Extract the (X, Y) coordinate from the center of the cell holding the provided text.  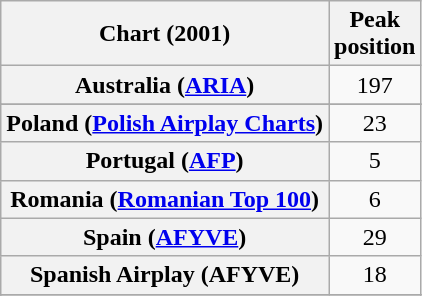
Chart (2001) (165, 34)
23 (375, 123)
6 (375, 199)
18 (375, 275)
Spanish Airplay (AFYVE) (165, 275)
197 (375, 85)
Spain (AFYVE) (165, 237)
Australia (ARIA) (165, 85)
Poland (Polish Airplay Charts) (165, 123)
Portugal (AFP) (165, 161)
Romania (Romanian Top 100) (165, 199)
29 (375, 237)
5 (375, 161)
Peakposition (375, 34)
